Scan for the cell matching the given text and deliver its (X, Y) coordinate at center. 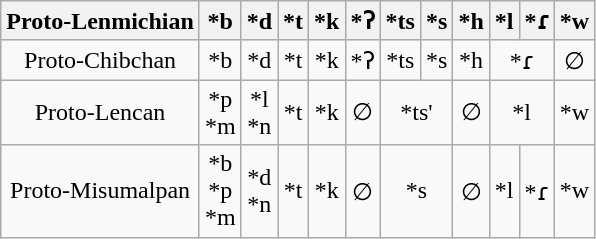
Proto-Chibchan (100, 60)
*p *m (220, 112)
*ts' (416, 112)
Proto-Lencan (100, 112)
*d *n (259, 191)
Proto-Misumalpan (100, 191)
*b *p *m (220, 191)
*l *n (259, 112)
Proto-Lenmichian (100, 21)
